From the cell containing the given text, extract its center point as [x, y] coordinate. 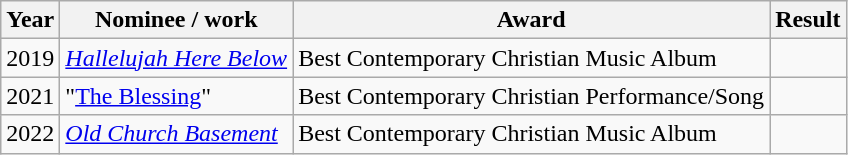
Hallelujah Here Below [176, 58]
Result [808, 20]
Year [30, 20]
Old Church Basement [176, 134]
Nominee / work [176, 20]
Award [532, 20]
2021 [30, 96]
2022 [30, 134]
Best Contemporary Christian Performance/Song [532, 96]
"The Blessing" [176, 96]
2019 [30, 58]
